Detect which cell encompasses the target text, then output its (x, y) center coordinate. 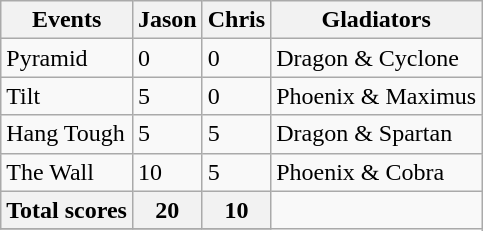
Dragon & Cyclone (376, 58)
Chris (236, 20)
Total scores (67, 210)
Phoenix & Cobra (376, 172)
Dragon & Spartan (376, 134)
Pyramid (67, 58)
Events (67, 20)
Phoenix & Maximus (376, 96)
Tilt (67, 96)
20 (167, 210)
Jason (167, 20)
Hang Tough (67, 134)
Gladiators (376, 20)
The Wall (67, 172)
